Extract the [x, y] coordinate from the center of the cell holding the provided text.  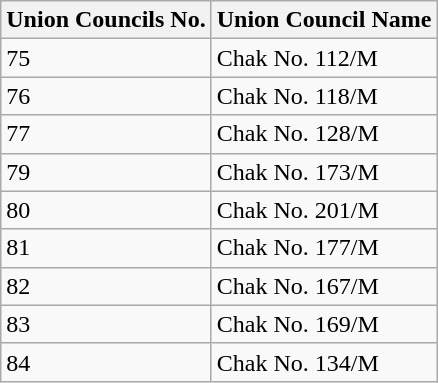
81 [106, 248]
77 [106, 134]
Chak No. 167/M [324, 286]
Chak No. 134/M [324, 362]
Chak No. 173/M [324, 172]
Union Council Name [324, 20]
Chak No. 169/M [324, 324]
82 [106, 286]
76 [106, 96]
Chak No. 177/M [324, 248]
80 [106, 210]
Chak No. 112/M [324, 58]
Chak No. 128/M [324, 134]
83 [106, 324]
79 [106, 172]
Chak No. 118/M [324, 96]
84 [106, 362]
Union Councils No. [106, 20]
75 [106, 58]
Chak No. 201/M [324, 210]
